Scan for the cell matching the given text and deliver its (X, Y) coordinate at center. 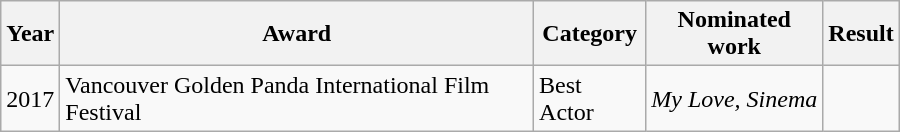
Award (297, 34)
Best Actor (590, 98)
Vancouver Golden Panda International Film Festival (297, 98)
2017 (30, 98)
Year (30, 34)
My Love, Sinema (734, 98)
Category (590, 34)
Result (861, 34)
Nominated work (734, 34)
